Detect which cell encompasses the target text, then output its (X, Y) center coordinate. 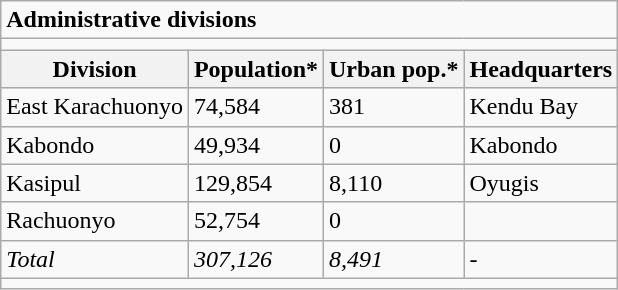
8,110 (394, 183)
52,754 (256, 221)
307,126 (256, 259)
Rachuonyo (95, 221)
Oyugis (541, 183)
74,584 (256, 107)
Division (95, 69)
8,491 (394, 259)
Population* (256, 69)
Kendu Bay (541, 107)
Urban pop.* (394, 69)
49,934 (256, 145)
Total (95, 259)
Administrative divisions (310, 20)
Kasipul (95, 183)
129,854 (256, 183)
381 (394, 107)
East Karachuonyo (95, 107)
- (541, 259)
Headquarters (541, 69)
